Determine the [x, y] coordinate at the center of the cell enclosing the given text.  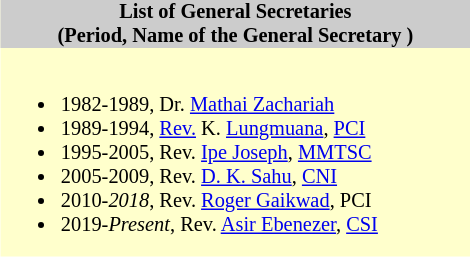
List of General Secretaries(Period, Name of the General Secretary ) [236, 24]
